Scan for the cell matching the given text and deliver its (X, Y) coordinate at center. 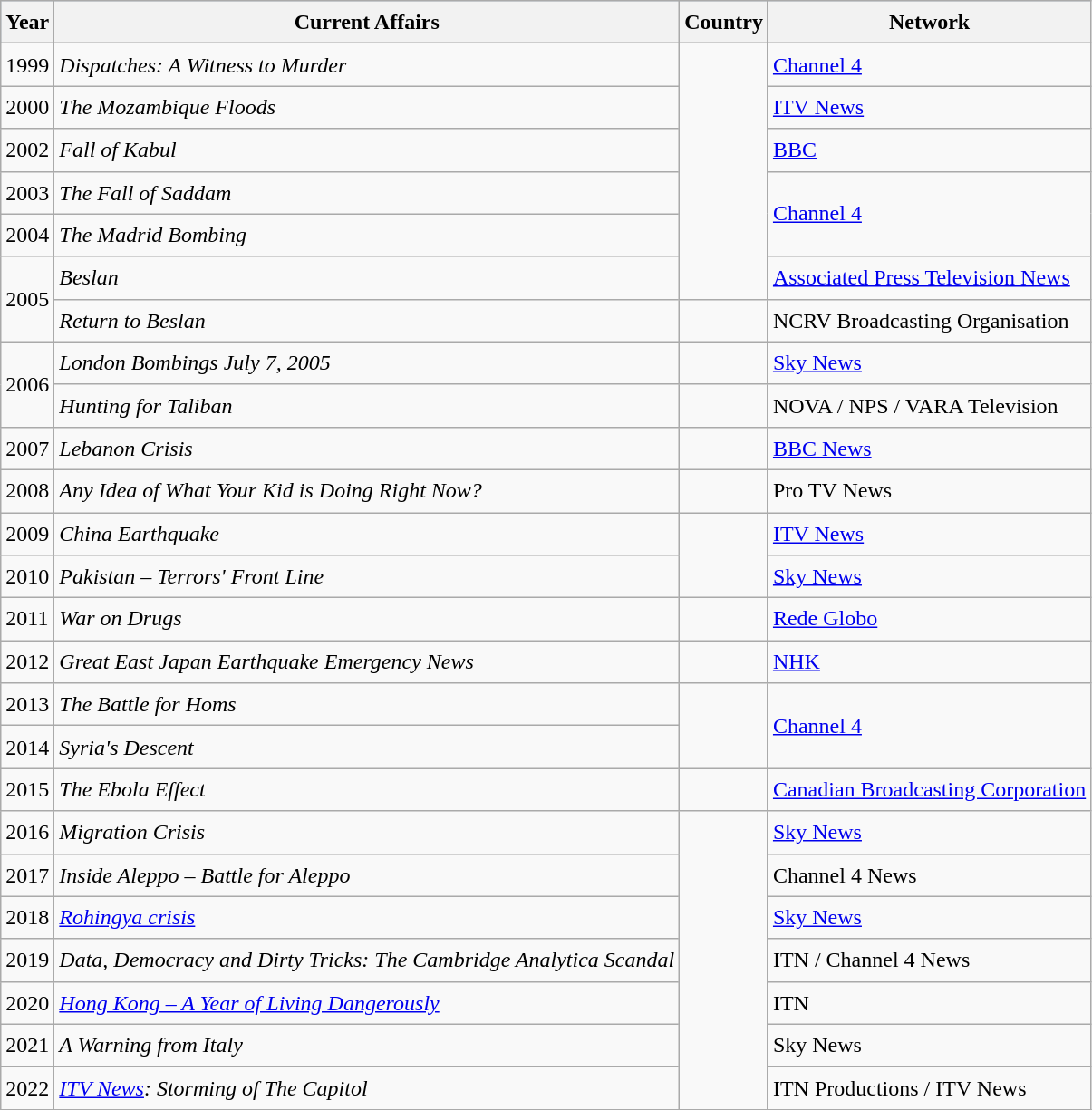
Rede Globo (929, 620)
BBC News (929, 448)
Canadian Broadcasting Corporation (929, 790)
Data, Democracy and Dirty Tricks: The Cambridge Analytica Scandal (367, 960)
Pro TV News (929, 491)
2011 (27, 620)
Associated Press Television News (929, 277)
Inside Aleppo – Battle for Aleppo (367, 875)
Return to Beslan (367, 321)
NOVA / NPS / VARA Television (929, 406)
2022 (27, 1087)
The Madrid Bombing (367, 236)
Great East Japan Earthquake Emergency News (367, 661)
ITN (929, 1002)
2007 (27, 448)
The Ebola Effect (367, 790)
2019 (27, 960)
2013 (27, 705)
The Mozambique Floods (367, 107)
2017 (27, 875)
NHK (929, 661)
2020 (27, 1002)
Migration Crisis (367, 832)
BBC (929, 150)
2016 (27, 832)
ITV News: Storming of The Capitol (367, 1087)
Hunting for Taliban (367, 406)
Rohingya crisis (367, 917)
ITN Productions / ITV News (929, 1087)
Hong Kong – A Year of Living Dangerously (367, 1002)
1999 (27, 65)
Dispatches: A Witness to Murder (367, 65)
The Battle for Homs (367, 705)
A Warning from Italy (367, 1046)
Pakistan – Terrors' Front Line (367, 576)
Network (929, 22)
ITN / Channel 4 News (929, 960)
Syria's Descent (367, 747)
2003 (27, 192)
2008 (27, 491)
2021 (27, 1046)
Current Affairs (367, 22)
Fall of Kabul (367, 150)
2014 (27, 747)
2012 (27, 661)
2010 (27, 576)
2004 (27, 236)
London Bombings July 7, 2005 (367, 362)
Year (27, 22)
Country (724, 22)
Any Idea of What Your Kid is Doing Right Now? (367, 491)
Beslan (367, 277)
Lebanon Crisis (367, 448)
2015 (27, 790)
2005 (27, 299)
2000 (27, 107)
China Earthquake (367, 535)
War on Drugs (367, 620)
2018 (27, 917)
Channel 4 News (929, 875)
NCRV Broadcasting Organisation (929, 321)
2009 (27, 535)
The Fall of Saddam (367, 192)
2002 (27, 150)
2006 (27, 384)
